For the text-containing cell, return its midpoint in [x, y] coordinate format. 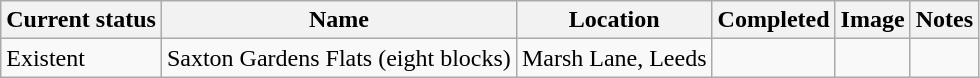
Saxton Gardens Flats (eight blocks) [338, 58]
Location [614, 20]
Completed [774, 20]
Name [338, 20]
Image [872, 20]
Current status [82, 20]
Marsh Lane, Leeds [614, 58]
Existent [82, 58]
Notes [944, 20]
